From the cell containing the given text, extract its center point as (x, y) coordinate. 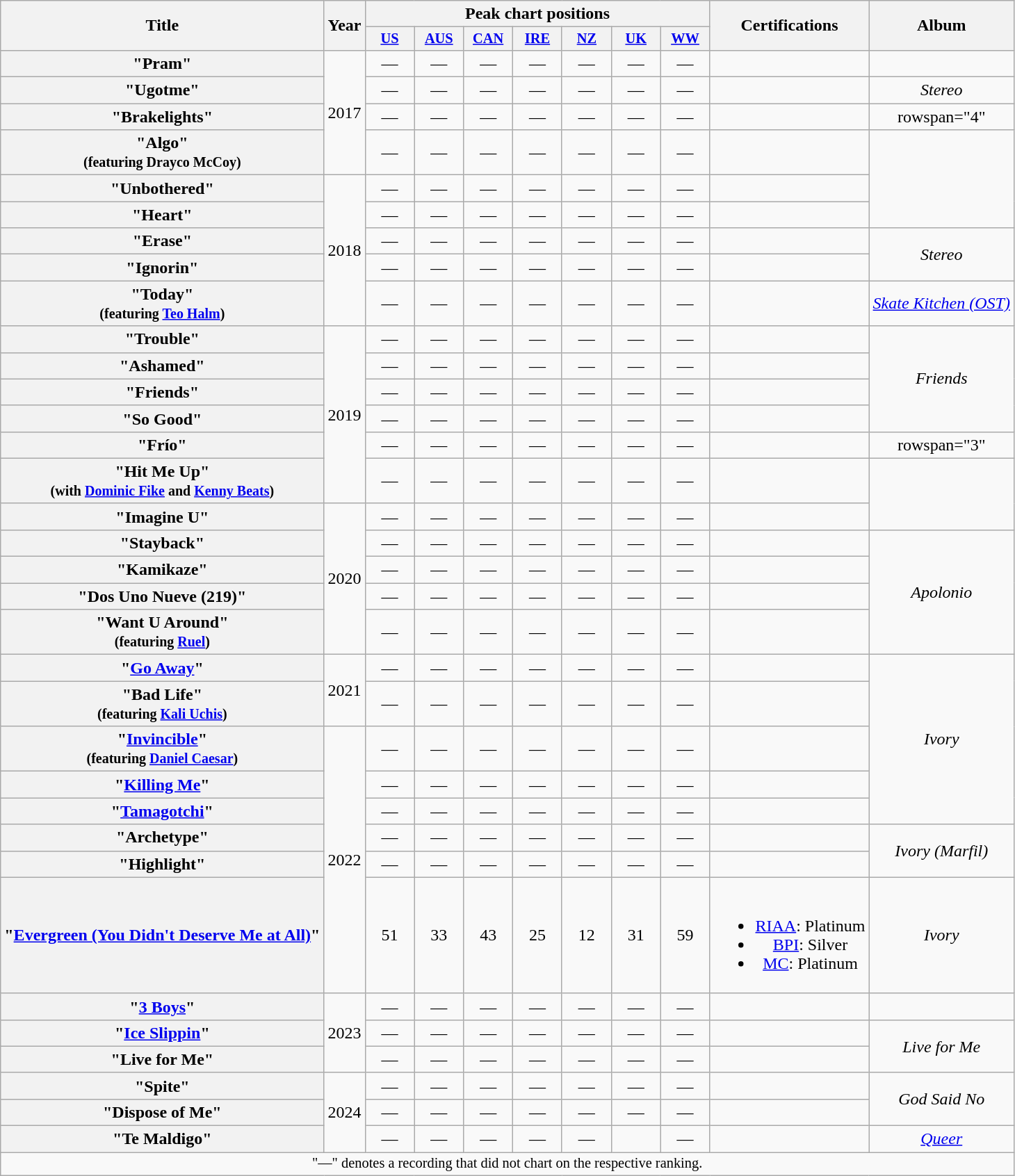
"Want U Around"(featuring Ruel) (163, 632)
"Dos Uno Nueve (219)" (163, 596)
"So Good" (163, 418)
NZ (587, 39)
2019 (345, 414)
"Erase" (163, 241)
Live for Me (941, 1046)
"Friends" (163, 392)
"3 Boys" (163, 1006)
Ivory (Marfil) (941, 851)
"Brakelights" (163, 117)
Queer (941, 1139)
God Said No (941, 1099)
"Ignorin" (163, 268)
Peak chart positions (537, 14)
"Pram" (163, 63)
UK (635, 39)
"Ice Slippin" (163, 1033)
"Go Away" (163, 668)
Album (941, 26)
Skate Kitchen (OST) (941, 303)
CAN (488, 39)
rowspan="3" (941, 445)
59 (685, 936)
Year (345, 26)
2024 (345, 1112)
31 (635, 936)
"Heart" (163, 215)
25 (538, 936)
12 (587, 936)
2021 (345, 691)
WW (685, 39)
43 (488, 936)
RIAA: PlatinumBPI: SilverMC: Platinum (790, 936)
rowspan="4" (941, 117)
"Unbothered" (163, 188)
"Highlight" (163, 864)
"Hit Me Up"(with Dominic Fike and Kenny Beats) (163, 481)
2017 (345, 113)
"—" denotes a recording that did not chart on the respective ranking. (507, 1164)
33 (439, 936)
"Live for Me" (163, 1059)
Friends (941, 379)
2023 (345, 1033)
AUS (439, 39)
"Archetype" (163, 838)
2020 (345, 578)
"Imagine U" (163, 516)
"Te Maldigo" (163, 1139)
"Dispose of Me" (163, 1112)
Apolonio (941, 592)
"Ugotme" (163, 90)
"Spite" (163, 1086)
"Bad Life"(featuring Kali Uchis) (163, 703)
Title (163, 26)
"Kamikaze" (163, 570)
"Tamagotchi" (163, 811)
"Trouble" (163, 339)
"Stayback" (163, 543)
"Today"(featuring Teo Halm) (163, 303)
2022 (345, 860)
"Invincible"(featuring Daniel Caesar) (163, 749)
2018 (345, 250)
"Evergreen (You Didn't Deserve Me at All)" (163, 936)
"Algo"(featuring Drayco McCoy) (163, 153)
Certifications (790, 26)
"Killing Me" (163, 785)
"Frío" (163, 445)
51 (389, 936)
US (389, 39)
IRE (538, 39)
"Ashamed" (163, 366)
